Provide the [X, Y] coordinate of the cell's center where the given text is located.  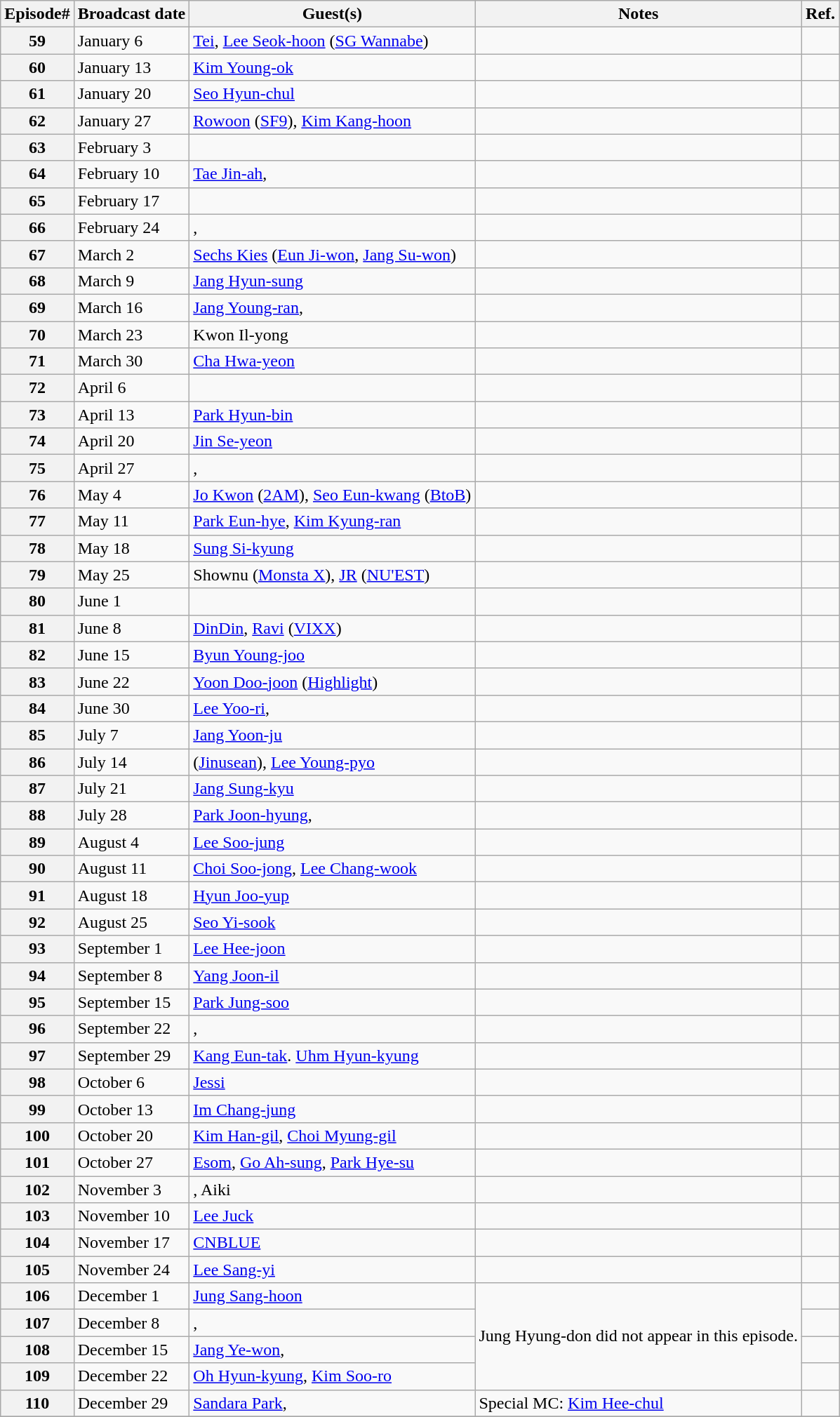
June 22 [132, 681]
91 [37, 896]
March 2 [132, 254]
Park Jung-soo [333, 1002]
103 [37, 1216]
80 [37, 601]
April 20 [132, 441]
Kim Young-ok [333, 67]
September 22 [132, 1029]
68 [37, 281]
March 16 [132, 307]
December 8 [132, 1323]
Im Chang-jung [333, 1109]
November 3 [132, 1190]
October 27 [132, 1162]
62 [37, 121]
99 [37, 1109]
83 [37, 681]
September 15 [132, 1002]
July 21 [132, 789]
61 [37, 94]
Sung Si-kyung [333, 548]
110 [37, 1403]
Lee Juck [333, 1216]
June 30 [132, 708]
78 [37, 548]
Tei, Lee Seok-hoon (SG Wannabe) [333, 41]
108 [37, 1350]
March 30 [132, 361]
Park Joon-hyung, [333, 816]
August 18 [132, 896]
February 24 [132, 227]
November 24 [132, 1270]
107 [37, 1323]
October 6 [132, 1082]
January 13 [132, 67]
February 17 [132, 201]
71 [37, 361]
Jo Kwon (2AM), Seo Eun-kwang (BtoB) [333, 495]
Kwon Il-yong [333, 335]
June 8 [132, 628]
Yang Joon-il [333, 976]
64 [37, 174]
Broadcast date [132, 14]
December 22 [132, 1376]
86 [37, 761]
Hyun Joo-yup [333, 896]
104 [37, 1243]
November 17 [132, 1243]
Esom, Go Ah-sung, Park Hye-su [333, 1162]
109 [37, 1376]
85 [37, 735]
Jang Ye-won, [333, 1350]
May 4 [132, 495]
April 27 [132, 468]
63 [37, 147]
April 6 [132, 388]
72 [37, 388]
January 27 [132, 121]
Seo Hyun-chul [333, 94]
December 29 [132, 1403]
Episode# [37, 14]
September 1 [132, 949]
August 25 [132, 922]
March 9 [132, 281]
95 [37, 1002]
Jung Hyung-don did not appear in this episode. [639, 1336]
Sandara Park, [333, 1403]
June 15 [132, 655]
69 [37, 307]
May 25 [132, 575]
76 [37, 495]
Lee Soo-jung [333, 842]
59 [37, 41]
101 [37, 1162]
May 11 [132, 521]
90 [37, 869]
Tae Jin-ah, [333, 174]
January 6 [132, 41]
December 15 [132, 1350]
Jang Sung-kyu [333, 789]
Jung Sang-hoon [333, 1296]
CNBLUE [333, 1243]
81 [37, 628]
Lee Hee-joon [333, 949]
Park Eun-hye, Kim Kyung-ran [333, 521]
Jessi [333, 1082]
August 11 [132, 869]
(Jinusean), Lee Young-pyo [333, 761]
89 [37, 842]
November 10 [132, 1216]
97 [37, 1056]
73 [37, 415]
70 [37, 335]
102 [37, 1190]
Byun Young-joo [333, 655]
December 1 [132, 1296]
February 3 [132, 147]
75 [37, 468]
79 [37, 575]
Shownu (Monsta X), JR (NU'EST) [333, 575]
June 1 [132, 601]
Choi Soo-jong, Lee Chang-wook [333, 869]
September 29 [132, 1056]
88 [37, 816]
60 [37, 67]
Jang Young-ran, [333, 307]
Kim Han-gil, Choi Myung-gil [333, 1136]
Rowoon (SF9), Kim Kang-hoon [333, 121]
Cha Hwa-yeon [333, 361]
87 [37, 789]
October 13 [132, 1109]
January 20 [132, 94]
92 [37, 922]
DinDin, Ravi (VIXX) [333, 628]
Jin Se-yeon [333, 441]
Yoon Doo-joon (Highlight) [333, 681]
Jang Hyun-sung [333, 281]
66 [37, 227]
Kang Eun-tak. Uhm Hyun-kyung [333, 1056]
August 4 [132, 842]
Park Hyun-bin [333, 415]
105 [37, 1270]
October 20 [132, 1136]
May 18 [132, 548]
July 14 [132, 761]
July 28 [132, 816]
106 [37, 1296]
94 [37, 976]
Sechs Kies (Eun Ji-won, Jang Su-won) [333, 254]
February 10 [132, 174]
77 [37, 521]
65 [37, 201]
Seo Yi-sook [333, 922]
Ref. [821, 14]
74 [37, 441]
96 [37, 1029]
Oh Hyun-kyung, Kim Soo-ro [333, 1376]
July 7 [132, 735]
100 [37, 1136]
82 [37, 655]
September 8 [132, 976]
Lee Yoo-ri, [333, 708]
93 [37, 949]
Notes [639, 14]
98 [37, 1082]
, Aiki [333, 1190]
Guest(s) [333, 14]
March 23 [132, 335]
Lee Sang-yi [333, 1270]
84 [37, 708]
April 13 [132, 415]
Special MC: Kim Hee-chul [639, 1403]
67 [37, 254]
Jang Yoon-ju [333, 735]
